Extract the [X, Y] coordinate from the center of the cell holding the provided text.  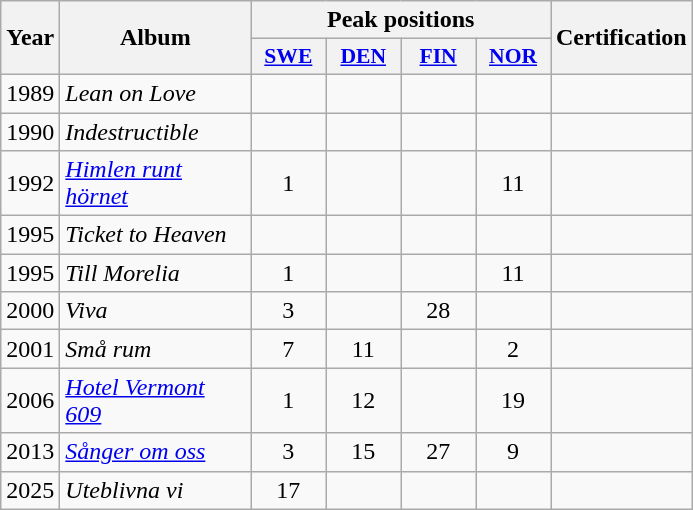
2025 [30, 490]
FIN [438, 57]
DEN [364, 57]
Year [30, 38]
2013 [30, 452]
1990 [30, 131]
NOR [514, 57]
19 [514, 400]
Små rum [156, 349]
Certification [621, 38]
Hotel Vermont 609 [156, 400]
1992 [30, 184]
Lean on Love [156, 93]
2000 [30, 311]
SWE [288, 57]
Uteblivna vi [156, 490]
7 [288, 349]
Indestructible [156, 131]
Ticket to Heaven [156, 235]
Himlen runt hörnet [156, 184]
27 [438, 452]
1989 [30, 93]
Peak positions [401, 20]
Sånger om oss [156, 452]
2 [514, 349]
2001 [30, 349]
Album [156, 38]
9 [514, 452]
2006 [30, 400]
12 [364, 400]
Viva [156, 311]
15 [364, 452]
Till Morelia [156, 273]
28 [438, 311]
17 [288, 490]
